Return (X, Y) of the center of cell containing provided text 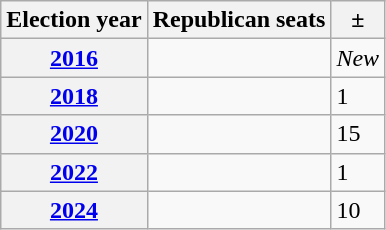
2016 (74, 58)
2024 (74, 210)
New (358, 58)
± (358, 20)
Election year (74, 20)
2018 (74, 96)
15 (358, 134)
2022 (74, 172)
2020 (74, 134)
Republican seats (239, 20)
10 (358, 210)
